Provide the [X, Y] coordinate of the cell's center where the given text is located.  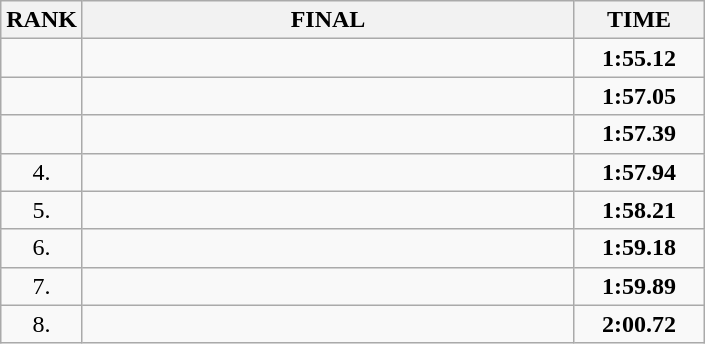
TIME [640, 20]
RANK [42, 20]
1:57.39 [640, 134]
5. [42, 210]
1:58.21 [640, 210]
8. [42, 324]
1:59.89 [640, 286]
1:57.94 [640, 172]
FINAL [328, 20]
2:00.72 [640, 324]
6. [42, 248]
7. [42, 286]
1:59.18 [640, 248]
1:57.05 [640, 96]
4. [42, 172]
1:55.12 [640, 58]
